Find where the given text appears and provide that cell's center as [X, Y] coordinate. 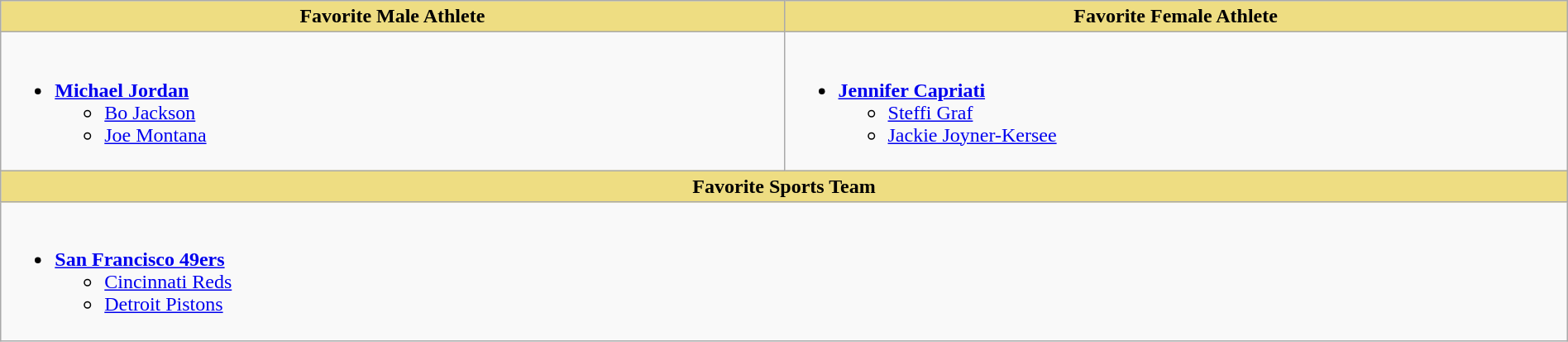
Favorite Female Athlete [1176, 17]
Favorite Male Athlete [392, 17]
San Francisco 49ersCincinnati RedsDetroit Pistons [784, 272]
Jennifer CapriatiSteffi GrafJackie Joyner-Kersee [1176, 101]
Michael JordanBo JacksonJoe Montana [392, 101]
Favorite Sports Team [784, 186]
